Determine the [X, Y] coordinate at the center of the cell enclosing the given text.  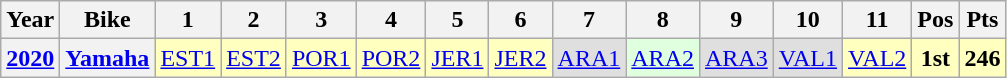
ARA2 [663, 58]
VAL2 [878, 58]
JER1 [458, 58]
EST1 [188, 58]
1 [188, 20]
Yamaha [108, 58]
1st [936, 58]
EST2 [254, 58]
Pos [936, 20]
Bike [108, 20]
5 [458, 20]
Year [30, 20]
2 [254, 20]
11 [878, 20]
ARA1 [589, 58]
7 [589, 20]
8 [663, 20]
10 [808, 20]
9 [736, 20]
3 [321, 20]
POR2 [391, 58]
POR1 [321, 58]
2020 [30, 58]
JER2 [520, 58]
ARA3 [736, 58]
Pts [982, 20]
VAL1 [808, 58]
4 [391, 20]
6 [520, 20]
246 [982, 58]
